Determine the [X, Y] coordinate at the center of the cell enclosing the given text.  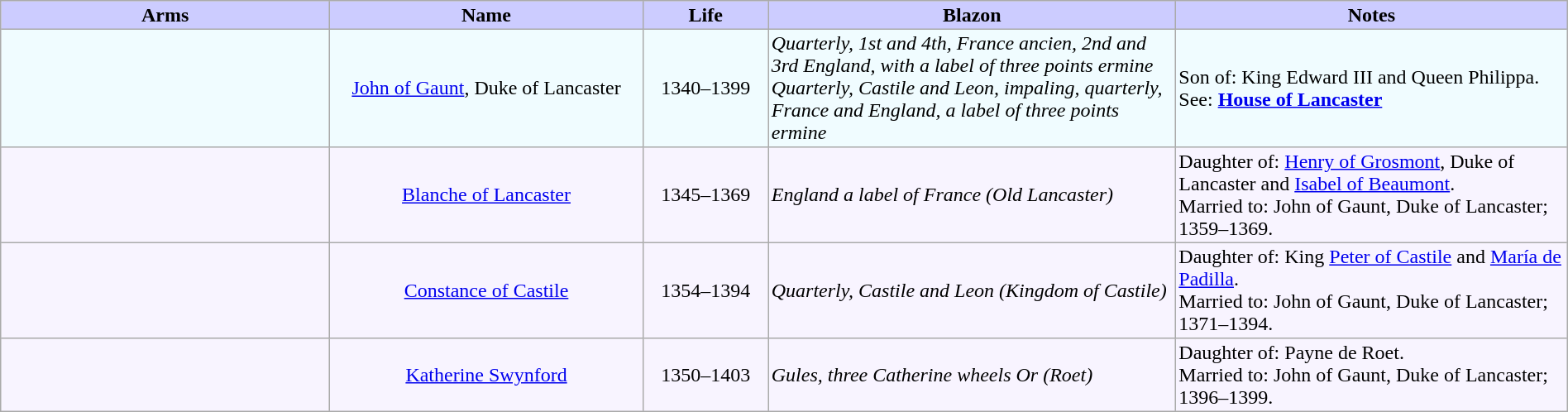
1350–1403 [705, 375]
Life [705, 15]
1345–1369 [705, 195]
Notes [1372, 15]
1354–1394 [705, 290]
Constance of Castile [486, 290]
Daughter of: King Peter of Castile and María de Padilla.Married to: John of Gaunt, Duke of Lancaster; 1371–1394. [1372, 290]
England a label of France (Old Lancaster) [973, 195]
Gules, three Catherine wheels Or (Roet) [973, 375]
Blazon [973, 15]
Daughter of: Payne de Roet.Married to: John of Gaunt, Duke of Lancaster; 1396–1399. [1372, 375]
John of Gaunt, Duke of Lancaster [486, 88]
Daughter of: Henry of Grosmont, Duke of Lancaster and Isabel of Beaumont.Married to: John of Gaunt, Duke of Lancaster; 1359–1369. [1372, 195]
Katherine Swynford [486, 375]
Son of: King Edward III and Queen Philippa.See: House of Lancaster [1372, 88]
1340–1399 [705, 88]
Blanche of Lancaster [486, 195]
Name [486, 15]
Quarterly, Castile and Leon (Kingdom of Castile) [973, 290]
Arms [165, 15]
